For the text-containing cell, return its midpoint in [x, y] coordinate format. 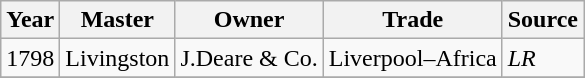
LR [542, 58]
Master [118, 20]
1798 [30, 58]
J.Deare & Co. [249, 58]
Trade [412, 20]
Source [542, 20]
Year [30, 20]
Liverpool–Africa [412, 58]
Owner [249, 20]
Livingston [118, 58]
